Find where the given text appears and provide that cell's center as [x, y] coordinate. 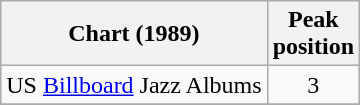
3 [313, 85]
Peakposition [313, 34]
Chart (1989) [134, 34]
US Billboard Jazz Albums [134, 85]
